Locate the cell with the specified text and output its [X, Y] center coordinate. 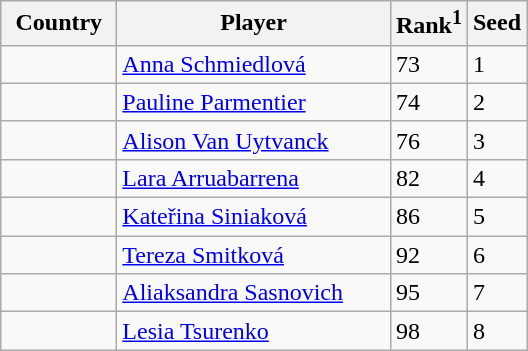
5 [496, 217]
86 [428, 217]
3 [496, 140]
Seed [496, 24]
2 [496, 102]
76 [428, 140]
Lara Arruabarrena [254, 178]
Aliaksandra Sasnovich [254, 293]
74 [428, 102]
95 [428, 293]
Anna Schmiedlová [254, 64]
Lesia Tsurenko [254, 331]
Pauline Parmentier [254, 102]
98 [428, 331]
82 [428, 178]
Alison Van Uytvanck [254, 140]
1 [496, 64]
Tereza Smitková [254, 255]
Country [59, 24]
73 [428, 64]
Kateřina Siniaková [254, 217]
Player [254, 24]
8 [496, 331]
92 [428, 255]
4 [496, 178]
Rank1 [428, 24]
6 [496, 255]
7 [496, 293]
